Return [x, y] of the center of cell containing provided text 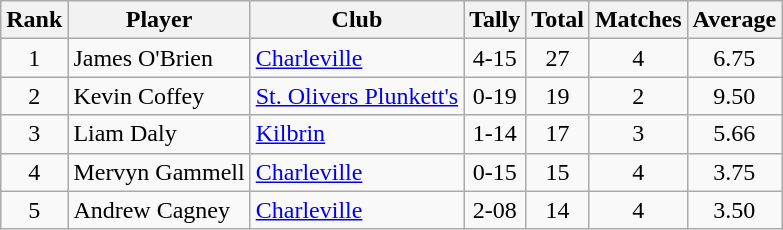
Mervyn Gammell [159, 172]
James O'Brien [159, 58]
4-15 [495, 58]
Tally [495, 20]
19 [558, 96]
1-14 [495, 134]
2-08 [495, 210]
0-19 [495, 96]
Kilbrin [356, 134]
3.50 [734, 210]
0-15 [495, 172]
3.75 [734, 172]
9.50 [734, 96]
Rank [34, 20]
Total [558, 20]
Average [734, 20]
5 [34, 210]
6.75 [734, 58]
Player [159, 20]
St. Olivers Plunkett's [356, 96]
5.66 [734, 134]
Liam Daly [159, 134]
15 [558, 172]
Matches [638, 20]
Club [356, 20]
Andrew Cagney [159, 210]
Kevin Coffey [159, 96]
1 [34, 58]
14 [558, 210]
17 [558, 134]
27 [558, 58]
